Output the [x, y] coordinate of the center of the cell containing the given text.  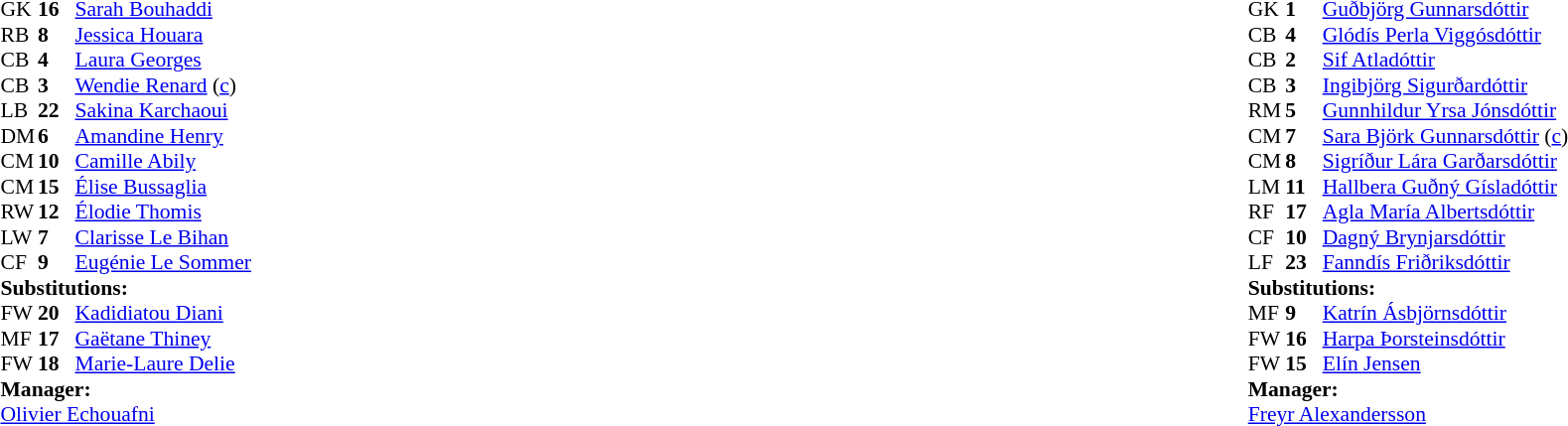
16 [1304, 339]
Eugénie Le Sommer [163, 263]
Manager: [125, 389]
Marie-Laure Delie [163, 364]
2 [1304, 61]
6 [57, 136]
Jessica Houara [163, 35]
Élise Bussaglia [163, 187]
Kadidiatou Diani [163, 313]
23 [1304, 263]
RF [1267, 212]
Élodie Thomis [163, 212]
Wendie Renard (c) [163, 85]
11 [1304, 187]
Sakina Karchaoui [163, 110]
20 [57, 313]
Camille Abily [163, 162]
12 [57, 212]
DM [19, 136]
RM [1267, 110]
5 [1304, 110]
22 [57, 110]
RW [19, 212]
Laura Georges [163, 61]
Substitutions: [125, 288]
18 [57, 364]
Gaëtane Thiney [163, 339]
LF [1267, 263]
LW [19, 237]
LB [19, 110]
Clarisse Le Bihan [163, 237]
Amandine Henry [163, 136]
RB [19, 35]
LM [1267, 187]
